Provide the (X, Y) coordinate of the cell's center where the given text is located.  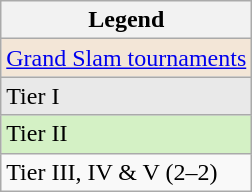
Tier III, IV & V (2–2) (126, 172)
Legend (126, 20)
Grand Slam tournaments (126, 58)
Tier I (126, 96)
Tier II (126, 134)
